From the cell containing the given text, extract its center point as [X, Y] coordinate. 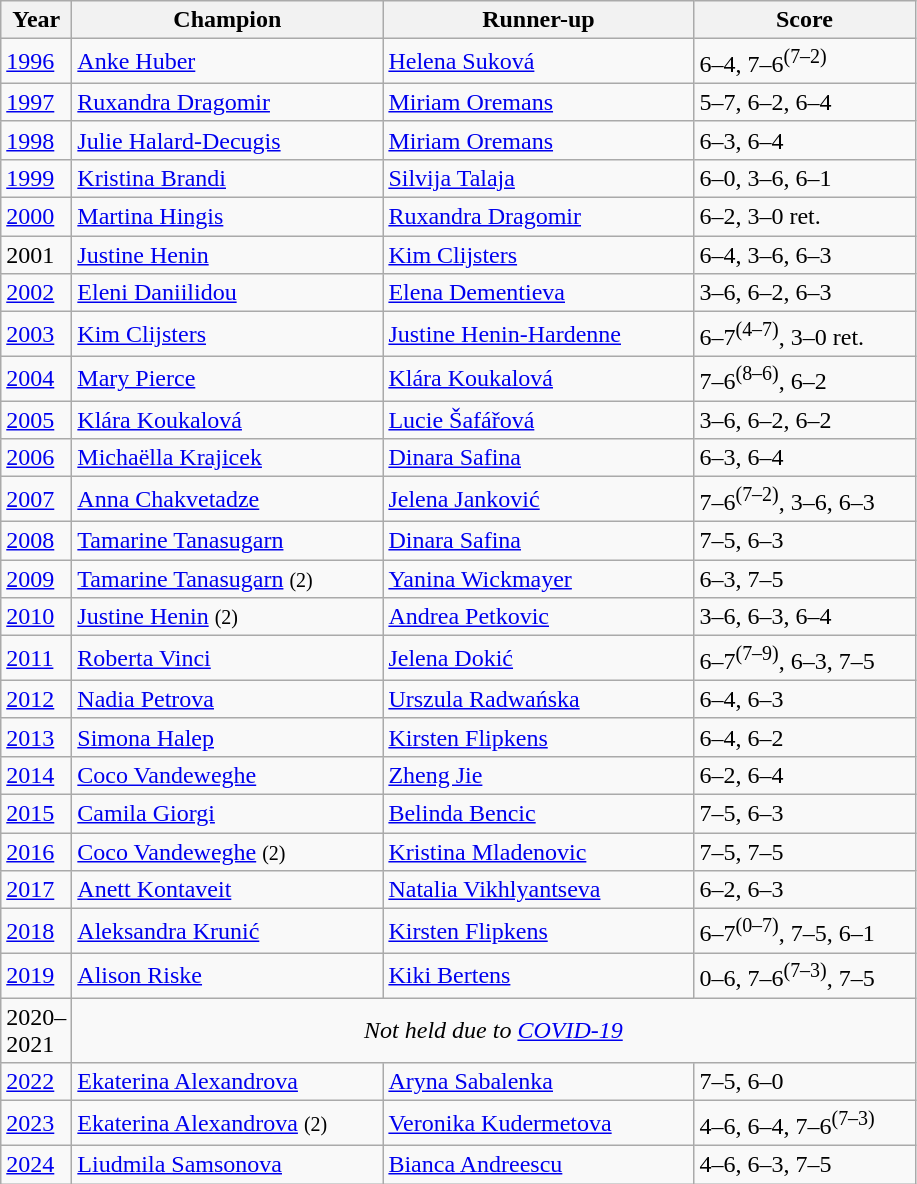
0–6, 7–6(7–3), 7–5 [804, 976]
6–7(7–9), 6–3, 7–5 [804, 658]
Tamarine Tanasugarn (2) [228, 579]
Bianca Andreescu [538, 1164]
Year [36, 20]
3–6, 6–2, 6–2 [804, 420]
2005 [36, 420]
Mary Pierce [228, 378]
2006 [36, 458]
2014 [36, 775]
2017 [36, 890]
Jelena Janković [538, 500]
Coco Vandeweghe [228, 775]
Natalia Vikhlyantseva [538, 890]
Anna Chakvetadze [228, 500]
Anett Kontaveit [228, 890]
2004 [36, 378]
Roberta Vinci [228, 658]
Jelena Dokić [538, 658]
5–7, 6–2, 6–4 [804, 102]
Alison Riske [228, 976]
Runner-up [538, 20]
7–6(8–6), 6–2 [804, 378]
Veronika Kudermetova [538, 1124]
Urszula Radwańska [538, 699]
Belinda Bencic [538, 813]
6–2, 6–4 [804, 775]
6–4, 6–3 [804, 699]
2007 [36, 500]
Not held due to COVID-19 [494, 1030]
3–6, 6–2, 6–3 [804, 293]
7–6(7–2), 3–6, 6–3 [804, 500]
6–0, 3–6, 6–1 [804, 178]
Zheng Jie [538, 775]
Lucie Šafářová [538, 420]
Elena Dementieva [538, 293]
Simona Halep [228, 737]
2010 [36, 617]
2022 [36, 1082]
Aryna Sabalenka [538, 1082]
Andrea Petkovic [538, 617]
Ekaterina Alexandrova (2) [228, 1124]
Kristina Brandi [228, 178]
6–3, 7–5 [804, 579]
1996 [36, 62]
6–7(4–7), 3–0 ret. [804, 334]
2011 [36, 658]
1997 [36, 102]
Champion [228, 20]
2008 [36, 541]
2013 [36, 737]
2000 [36, 217]
Silvija Talaja [538, 178]
2018 [36, 932]
Justine Henin [228, 255]
Ekaterina Alexandrova [228, 1082]
Justine Henin-Hardenne [538, 334]
6–2, 6–3 [804, 890]
Camila Giorgi [228, 813]
7–5, 7–5 [804, 852]
Kiki Bertens [538, 976]
2020– 2021 [36, 1030]
6–2, 3–0 ret. [804, 217]
Score [804, 20]
Nadia Petrova [228, 699]
Justine Henin (2) [228, 617]
Michaëlla Krajicek [228, 458]
2016 [36, 852]
2009 [36, 579]
1998 [36, 140]
2012 [36, 699]
6–4, 6–2 [804, 737]
2024 [36, 1164]
2003 [36, 334]
2015 [36, 813]
7–5, 6–0 [804, 1082]
2001 [36, 255]
Aleksandra Krunić [228, 932]
Liudmila Samsonova [228, 1164]
Julie Halard-Decugis [228, 140]
Helena Suková [538, 62]
Eleni Daniilidou [228, 293]
3–6, 6–3, 6–4 [804, 617]
Tamarine Tanasugarn [228, 541]
6–4, 7–6(7–2) [804, 62]
Anke Huber [228, 62]
Martina Hingis [228, 217]
Yanina Wickmayer [538, 579]
2002 [36, 293]
6–4, 3–6, 6–3 [804, 255]
4–6, 6–4, 7–6(7–3) [804, 1124]
2019 [36, 976]
2023 [36, 1124]
Coco Vandeweghe (2) [228, 852]
6–7(0–7), 7–5, 6–1 [804, 932]
Kristina Mladenovic [538, 852]
1999 [36, 178]
4–6, 6–3, 7–5 [804, 1164]
